Capture the cell that displays the provided text and extract its [x, y] central coordinate. 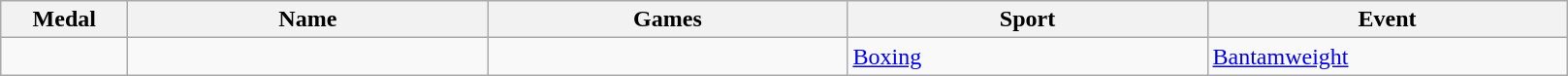
Sport [1028, 19]
Medal [64, 19]
Bantamweight [1387, 57]
Event [1387, 19]
Name [308, 19]
Boxing [1028, 57]
Games [667, 19]
